Find where the given text appears and provide that cell's center as [x, y] coordinate. 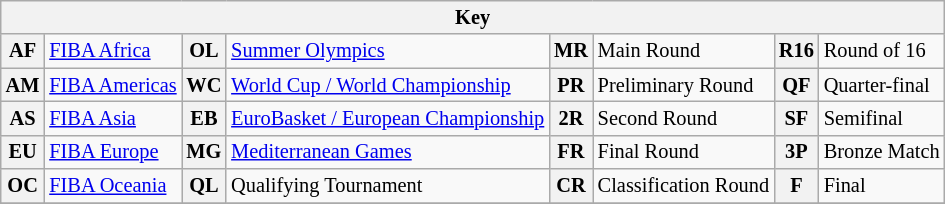
Bronze Match [882, 152]
Quarter-final [882, 85]
AF [23, 51]
R16 [796, 51]
CR [571, 186]
Semifinal [882, 118]
FIBA Europe [112, 152]
Qualifying Tournament [388, 186]
MG [204, 152]
Classification Round [684, 186]
FIBA Africa [112, 51]
Final [882, 186]
MR [571, 51]
FR [571, 152]
Summer Olympics [388, 51]
Mediterranean Games [388, 152]
Preliminary Round [684, 85]
AS [23, 118]
QL [204, 186]
Main Round [684, 51]
AM [23, 85]
Final Round [684, 152]
2R [571, 118]
Second Round [684, 118]
Round of 16 [882, 51]
Key [473, 17]
F [796, 186]
EU [23, 152]
FIBA Americas [112, 85]
EB [204, 118]
PR [571, 85]
FIBA Oceania [112, 186]
OC [23, 186]
WC [204, 85]
SF [796, 118]
QF [796, 85]
3P [796, 152]
FIBA Asia [112, 118]
World Cup / World Championship [388, 85]
EuroBasket / European Championship [388, 118]
OL [204, 51]
